Extract the [X, Y] coordinate from the center of the cell holding the provided text.  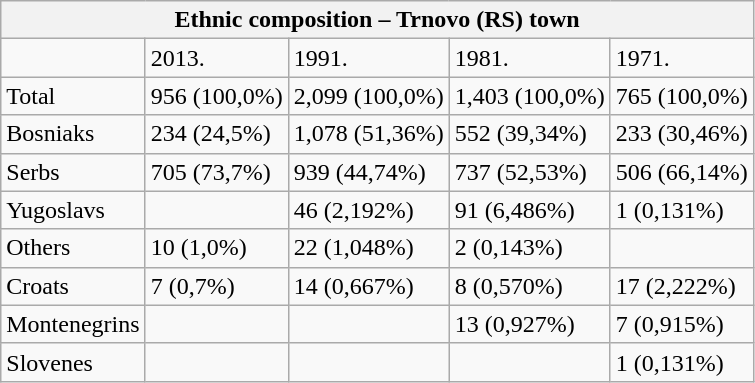
46 (2,192%) [368, 210]
Serbs [73, 172]
Montenegrins [73, 324]
Ethnic composition – Trnovo (RS) town [378, 20]
13 (0,927%) [530, 324]
Croats [73, 286]
Slovenes [73, 362]
Yugoslavs [73, 210]
737 (52,53%) [530, 172]
1,078 (51,36%) [368, 134]
705 (73,7%) [216, 172]
Total [73, 96]
2,099 (100,0%) [368, 96]
14 (0,667%) [368, 286]
22 (1,048%) [368, 248]
7 (0,915%) [682, 324]
10 (1,0%) [216, 248]
8 (0,570%) [530, 286]
1991. [368, 58]
765 (100,0%) [682, 96]
2 (0,143%) [530, 248]
1,403 (100,0%) [530, 96]
552 (39,34%) [530, 134]
7 (0,7%) [216, 286]
939 (44,74%) [368, 172]
1971. [682, 58]
956 (100,0%) [216, 96]
17 (2,222%) [682, 286]
506 (66,14%) [682, 172]
Others [73, 248]
233 (30,46%) [682, 134]
2013. [216, 58]
234 (24,5%) [216, 134]
Bosniaks [73, 134]
91 (6,486%) [530, 210]
1981. [530, 58]
